Determine the (x, y) coordinate at the center of the cell enclosing the given text.  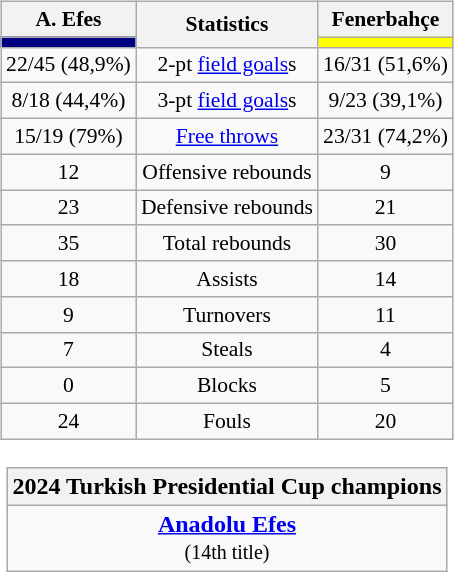
5 (386, 386)
2024 Turkish Presidential Cup champions (227, 486)
21 (386, 208)
Statistics (227, 24)
Turnovers (227, 314)
0 (68, 386)
2-pt field goalss (227, 65)
Free throws (227, 136)
7 (68, 350)
14 (386, 279)
Offensive rebounds (227, 172)
22/45 (48,9%) (68, 65)
Assists (227, 279)
23 (68, 208)
11 (386, 314)
Defensive rebounds (227, 208)
9/23 (39,1%) (386, 101)
Steals (227, 350)
12 (68, 172)
18 (68, 279)
Anadolu Efes(14th title) (227, 538)
4 (386, 350)
15/19 (79%) (68, 136)
A. Efes (68, 19)
Blocks (227, 386)
Fenerbahçe (386, 19)
Total rebounds (227, 243)
24 (68, 421)
8/18 (44,4%) (68, 101)
35 (68, 243)
20 (386, 421)
23/31 (74,2%) (386, 136)
30 (386, 243)
3-pt field goalss (227, 101)
Fouls (227, 421)
16/31 (51,6%) (386, 65)
